Output the (X, Y) coordinate of the center of the cell containing the given text.  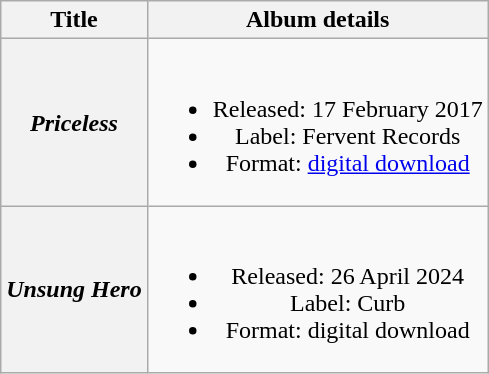
Released: 26 April 2024Label: CurbFormat: digital download (318, 290)
Unsung Hero (74, 290)
Album details (318, 20)
Priceless (74, 122)
Released: 17 February 2017Label: Fervent RecordsFormat: digital download (318, 122)
Title (74, 20)
